For the text-containing cell, return its midpoint in (X, Y) coordinate format. 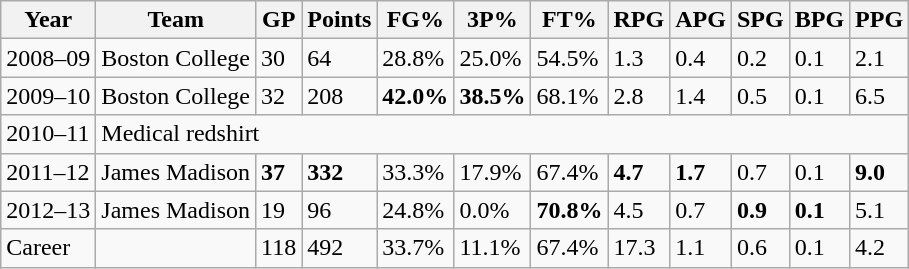
FG% (416, 20)
APG (701, 20)
Team (176, 20)
33.3% (416, 172)
24.8% (416, 210)
2009–10 (48, 96)
RPG (639, 20)
1.7 (701, 172)
3P% (492, 20)
PPG (880, 20)
492 (340, 248)
6.5 (880, 96)
Year (48, 20)
2008–09 (48, 58)
42.0% (416, 96)
54.5% (570, 58)
33.7% (416, 248)
1.3 (639, 58)
332 (340, 172)
4.2 (880, 248)
0.5 (760, 96)
1.1 (701, 248)
2012–13 (48, 210)
28.8% (416, 58)
38.5% (492, 96)
25.0% (492, 58)
Career (48, 248)
0.4 (701, 58)
5.1 (880, 210)
2011–12 (48, 172)
BPG (819, 20)
208 (340, 96)
30 (279, 58)
SPG (760, 20)
118 (279, 248)
Points (340, 20)
0.6 (760, 248)
FT% (570, 20)
37 (279, 172)
9.0 (880, 172)
1.4 (701, 96)
GP (279, 20)
11.1% (492, 248)
Medical redshirt (502, 134)
19 (279, 210)
17.3 (639, 248)
70.8% (570, 210)
0.9 (760, 210)
17.9% (492, 172)
2.1 (880, 58)
64 (340, 58)
32 (279, 96)
0.2 (760, 58)
0.0% (492, 210)
2.8 (639, 96)
2010–11 (48, 134)
4.7 (639, 172)
68.1% (570, 96)
96 (340, 210)
4.5 (639, 210)
